Identify which cell holds the provided text, then report its (X, Y) central coordinate. 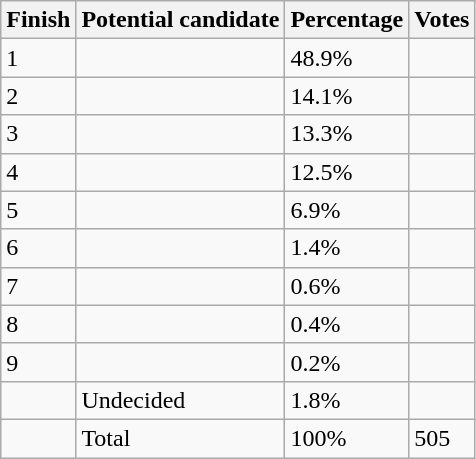
3 (38, 134)
13.3% (347, 134)
2 (38, 96)
0.4% (347, 324)
1.4% (347, 248)
1.8% (347, 400)
14.1% (347, 96)
Finish (38, 20)
12.5% (347, 172)
Total (180, 438)
48.9% (347, 58)
Undecided (180, 400)
0.2% (347, 362)
9 (38, 362)
505 (442, 438)
0.6% (347, 286)
7 (38, 286)
Potential candidate (180, 20)
5 (38, 210)
1 (38, 58)
8 (38, 324)
100% (347, 438)
Percentage (347, 20)
6.9% (347, 210)
Votes (442, 20)
4 (38, 172)
6 (38, 248)
